Return [x, y] of the center of cell containing provided text 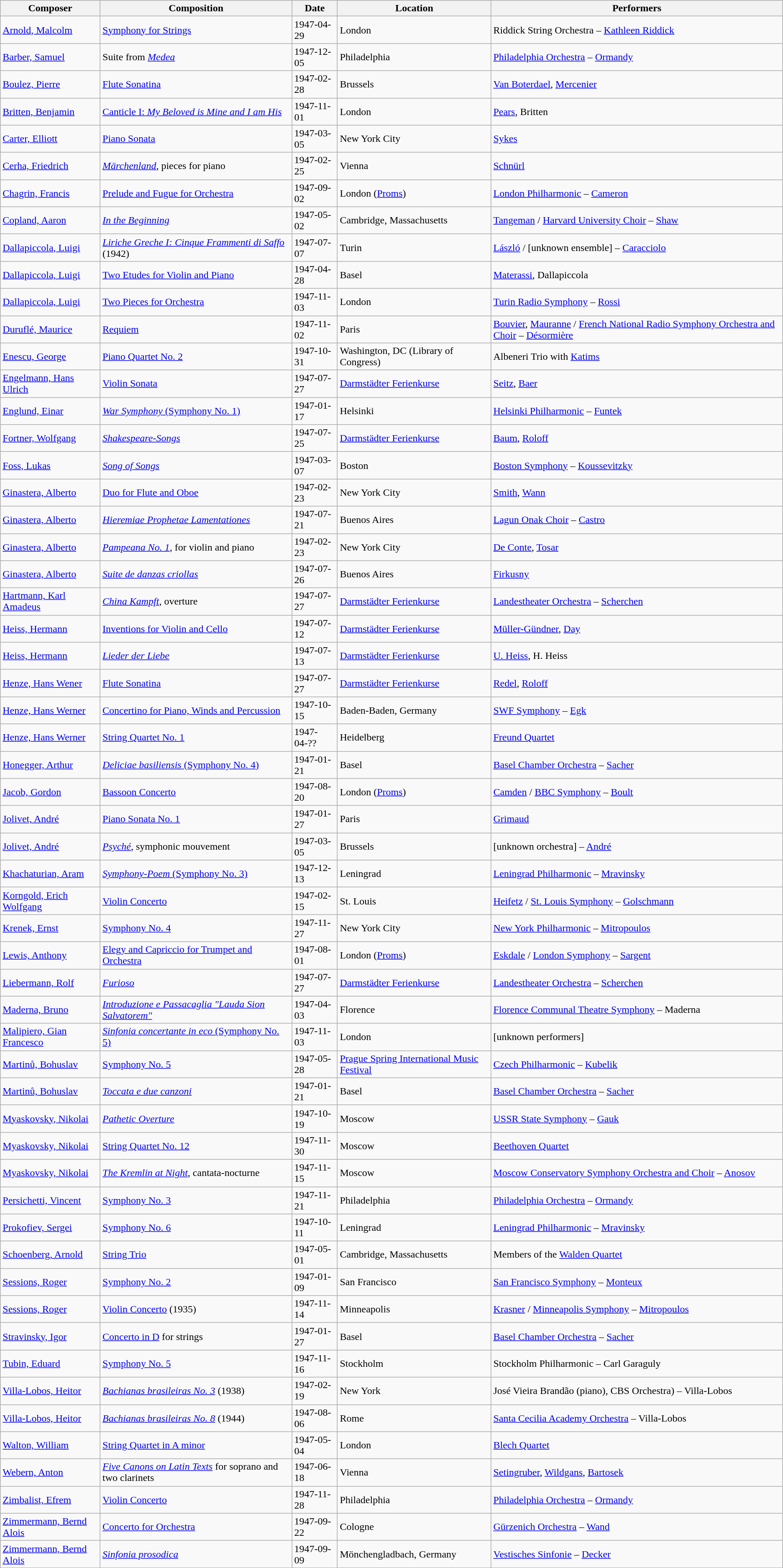
Krenek, Ernst [50, 928]
José Vieira Brandão (piano), CBS Orchestra) – Villa-Lobos [637, 1391]
1947-11-15 [315, 1173]
Persichetti, Vincent [50, 1200]
Baden-Baden, Germany [414, 710]
Liebermann, Rolf [50, 982]
1947-11-30 [315, 1145]
1947-07-25 [315, 438]
Florence Communal Theatre Symphony – Maderna [637, 1010]
Müller-Gündner, Day [637, 628]
1947-02-19 [315, 1391]
Walton, William [50, 1445]
Eskdale / London Symphony – Sargent [637, 956]
1947-04-?? [315, 737]
Krasner / Minneapolis Symphony – Mitropoulos [637, 1309]
The Kremlin at Night, cantata-nocturne [196, 1173]
1947-11-16 [315, 1364]
Englund, Einar [50, 411]
Arnold, Malcolm [50, 30]
Setingruber, Wildgans, Bartosek [637, 1473]
Mönchengladbach, Germany [414, 1554]
Suite from Medea [196, 57]
Florence [414, 1010]
László / [unknown ensemble] – Caracciolo [637, 248]
Britten, Benjamin [50, 111]
Camden / BBC Symphony – Boult [637, 792]
Santa Cecilia Academy Orchestra – Villa-Lobos [637, 1418]
Barber, Samuel [50, 57]
Symphony for Strings [196, 30]
Psyché, symphonic mouvement [196, 847]
Helsinki [414, 411]
U. Heiss, H. Heiss [637, 656]
1947-08-06 [315, 1418]
1947-02-25 [315, 166]
Piano Quartet No. 2 [196, 356]
Fortner, Wolfgang [50, 438]
Tangeman / Harvard University Choir – Shaw [637, 220]
Lagun Onak Choir – Castro [637, 520]
Vestisches Sinfonie – Decker [637, 1554]
Symphony No. 4 [196, 928]
1947-07-12 [315, 628]
1947-09-02 [315, 193]
1947-05-02 [315, 220]
Sinfonia concertante in eco (Symphony No. 5) [196, 1037]
St. Louis [414, 901]
China Kampft, overture [196, 602]
Stockholm Philharmonic – Carl Garaguly [637, 1364]
Violin Sonata [196, 384]
1947-10-19 [315, 1119]
Prelude and Fugue for Orchestra [196, 193]
Suite de danzas criollas [196, 574]
1947-04-03 [315, 1010]
1947-10-15 [315, 710]
Bachianas brasileiras No. 8 (1944) [196, 1418]
Requiem [196, 329]
Song of Songs [196, 465]
Lieder der Liebe [196, 656]
London Philharmonic – Cameron [637, 193]
Baum, Roloff [637, 438]
USSR State Symphony – Gauk [637, 1119]
Date [315, 8]
1947-11-14 [315, 1309]
1947-08-01 [315, 956]
Schnürl [637, 166]
Stravinsky, Igor [50, 1336]
Symphony No. 6 [196, 1227]
1947-02-28 [315, 85]
[unknown performers] [637, 1037]
Pampeana No. 1, for violin and piano [196, 547]
Sinfonia prosodica [196, 1554]
Blech Quartet [637, 1445]
Turin [414, 248]
Korngold, Erich Wolfgang [50, 901]
Hartmann, Karl Amadeus [50, 602]
Schoenberg, Arnold [50, 1255]
Furioso [196, 982]
Introduzione e Passacaglia "Lauda Sion Salvatorem" [196, 1010]
Duo for Flute and Oboe [196, 493]
Grimaud [637, 819]
Enescu, George [50, 356]
Bassoon Concerto [196, 792]
Albeneri Trio with Katims [637, 356]
1947-04-29 [315, 30]
Cologne [414, 1527]
Redel, Roloff [637, 683]
Shakespeare-Songs [196, 438]
String Quartet No. 1 [196, 737]
Gürzenich Orchestra – Wand [637, 1527]
Firkusny [637, 574]
1947-05-04 [315, 1445]
Toccata e due canzoni [196, 1091]
Chagrin, Francis [50, 193]
Moscow Conservatory Symphony Orchestra and Choir – Anosov [637, 1173]
Members of the Walden Quartet [637, 1255]
Performers [637, 8]
San Francisco Symphony – Monteux [637, 1282]
Stockholm [414, 1364]
Bachianas brasileiras No. 3 (1938) [196, 1391]
Symphony-Poem (Symphony No. 3) [196, 874]
Boston Symphony – Koussevitzky [637, 465]
Duruflé, Maurice [50, 329]
1947-01-17 [315, 411]
1947-11-27 [315, 928]
1947-11-01 [315, 111]
Henze, Hans Wener [50, 683]
Concerto for Orchestra [196, 1527]
New York Philharmonic – Mitropoulos [637, 928]
1947-11-28 [315, 1499]
Prague Spring International Music Festival [414, 1064]
Boston [414, 465]
Liriche Greche I: Cinque Frammenti di Saffo (1942) [196, 248]
1947-07-21 [315, 520]
San Francisco [414, 1282]
1947-07-07 [315, 248]
Freund Quartet [637, 737]
Boulez, Pierre [50, 85]
Sykes [637, 139]
Helsinki Philharmonic – Funtek [637, 411]
[unknown orchestra] – André [637, 847]
1947-10-11 [315, 1227]
Elegy and Capriccio for Trumpet and Orchestra [196, 956]
Khachaturian, Aram [50, 874]
Symphony No. 2 [196, 1282]
1947-07-13 [315, 656]
1947-11-21 [315, 1200]
Pears, Britten [637, 111]
Honegger, Arthur [50, 765]
1947-11-02 [315, 329]
Pathetic Overture [196, 1119]
1947-03-07 [315, 465]
SWF Symphony – Egk [637, 710]
In the Beginning [196, 220]
Symphony No. 3 [196, 1200]
Czech Philharmonic – Kubelik [637, 1064]
Van Boterdael, Mercenier [637, 85]
1947-05-28 [315, 1064]
1947-10-31 [315, 356]
Beethoven Quartet [637, 1145]
Materassi, Dallapiccola [637, 274]
Malipiero, Gian Francesco [50, 1037]
Deliciae basiliensis (Symphony No. 4) [196, 765]
Lewis, Anthony [50, 956]
Two Pieces for Orchestra [196, 302]
Foss, Lukas [50, 465]
Hieremiae Prophetae Lamentationes [196, 520]
Concerto in D for strings [196, 1336]
1947-05-01 [315, 1255]
Zimbalist, Efrem [50, 1499]
1947-02-15 [315, 901]
1947-06-18 [315, 1473]
Rome [414, 1418]
Composer [50, 8]
1947-09-09 [315, 1554]
Copland, Aaron [50, 220]
Riddick String Orchestra – Kathleen Riddick [637, 30]
Jacob, Gordon [50, 792]
1947-07-26 [315, 574]
Piano Sonata No. 1 [196, 819]
1947-01-09 [315, 1282]
Heifetz / St. Louis Symphony – Golschmann [637, 901]
1947-12-05 [315, 57]
Märchenland, pieces for piano [196, 166]
Washington, DC (Library of Congress) [414, 356]
Tubin, Eduard [50, 1364]
Piano Sonata [196, 139]
Violin Concerto (1935) [196, 1309]
1947-12-13 [315, 874]
1947-08-20 [315, 792]
Webern, Anton [50, 1473]
Composition [196, 8]
Bouvier, Mauranne / French National Radio Symphony Orchestra and Choir – Désormière [637, 329]
String Quartet No. 12 [196, 1145]
Smith, Wann [637, 493]
Prokofiev, Sergei [50, 1227]
Concertino for Piano, Winds and Percussion [196, 710]
Inventions for Violin and Cello [196, 628]
Minneapolis [414, 1309]
Canticle I: My Beloved is Mine and I am His [196, 111]
String Quartet in A minor [196, 1445]
Engelmann, Hans Ulrich [50, 384]
Maderna, Bruno [50, 1010]
De Conte, Tosar [637, 547]
1947-04-28 [315, 274]
Five Canons on Latin Texts for soprano and two clarinets [196, 1473]
New York [414, 1391]
Seitz, Baer [637, 384]
String Trio [196, 1255]
Cerha, Friedrich [50, 166]
1947-09-22 [315, 1527]
Two Etudes for Violin and Piano [196, 274]
Turin Radio Symphony – Rossi [637, 302]
Location [414, 8]
Heidelberg [414, 737]
War Symphony (Symphony No. 1) [196, 411]
Carter, Elliott [50, 139]
